Scan for the cell matching the given text and deliver its [X, Y] coordinate at center. 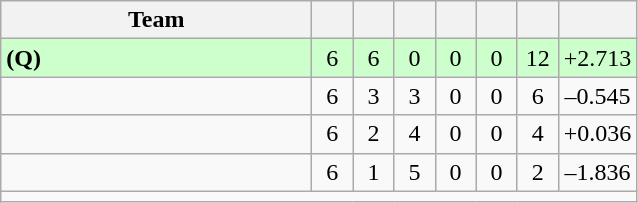
(Q) [156, 58]
+2.713 [598, 58]
+0.036 [598, 134]
Team [156, 20]
12 [538, 58]
–0.545 [598, 96]
1 [374, 172]
–1.836 [598, 172]
5 [414, 172]
